Pinpoint the cell where the given text exists, returning its (x, y) midpoint coordinate. 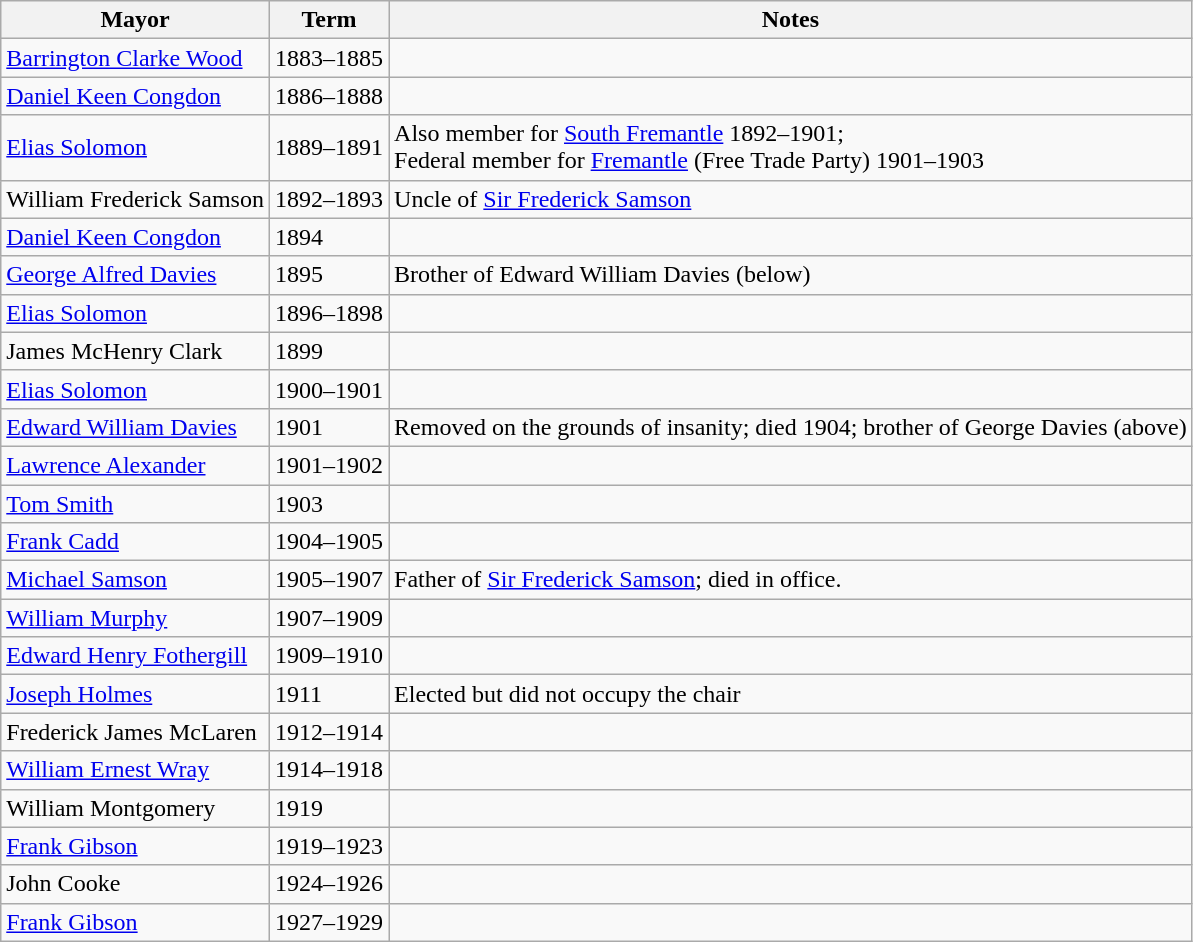
Lawrence Alexander (136, 465)
1886–1888 (328, 96)
John Cooke (136, 884)
1919–1923 (328, 846)
Brother of Edward William Davies (below) (791, 275)
William Murphy (136, 618)
Tom Smith (136, 503)
Notes (791, 20)
1894 (328, 237)
1912–1914 (328, 732)
1924–1926 (328, 884)
1883–1885 (328, 58)
Removed on the grounds of insanity; died 1904; brother of George Davies (above) (791, 427)
William Ernest Wray (136, 770)
1901 (328, 427)
Father of Sir Frederick Samson; died in office. (791, 580)
1911 (328, 694)
Frank Cadd (136, 542)
1919 (328, 808)
1901–1902 (328, 465)
Term (328, 20)
1905–1907 (328, 580)
1903 (328, 503)
Michael Samson (136, 580)
James McHenry Clark (136, 351)
1907–1909 (328, 618)
Edward William Davies (136, 427)
1927–1929 (328, 922)
1896–1898 (328, 313)
Uncle of Sir Frederick Samson (791, 199)
1895 (328, 275)
Joseph Holmes (136, 694)
Also member for South Fremantle 1892–1901;Federal member for Fremantle (Free Trade Party) 1901–1903 (791, 148)
Edward Henry Fothergill (136, 656)
1899 (328, 351)
Mayor (136, 20)
Frederick James McLaren (136, 732)
Barrington Clarke Wood (136, 58)
1909–1910 (328, 656)
George Alfred Davies (136, 275)
William Frederick Samson (136, 199)
1914–1918 (328, 770)
William Montgomery (136, 808)
1904–1905 (328, 542)
1892–1893 (328, 199)
Elected but did not occupy the chair (791, 694)
1900–1901 (328, 389)
1889–1891 (328, 148)
